Locate the cell with the specified text and output its (X, Y) center coordinate. 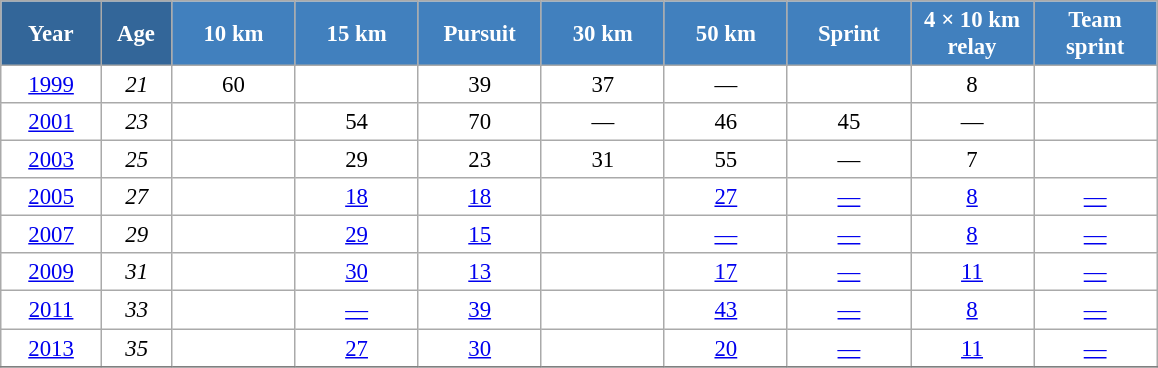
2009 (52, 273)
2003 (52, 160)
37 (602, 85)
70 (480, 122)
2011 (52, 310)
30 km (602, 34)
20 (726, 348)
Sprint (848, 34)
Pursuit (480, 34)
Team sprint (1096, 34)
15 km (356, 34)
60 (234, 85)
1999 (52, 85)
2005 (52, 197)
21 (136, 85)
Age (136, 34)
35 (136, 348)
2007 (52, 235)
33 (136, 310)
46 (726, 122)
43 (726, 310)
2013 (52, 348)
15 (480, 235)
13 (480, 273)
4 × 10 km relay (972, 34)
2001 (52, 122)
10 km (234, 34)
50 km (726, 34)
17 (726, 273)
54 (356, 122)
55 (726, 160)
45 (848, 122)
Year (52, 34)
7 (972, 160)
25 (136, 160)
